Locate the cell with the specified text and output its [X, Y] center coordinate. 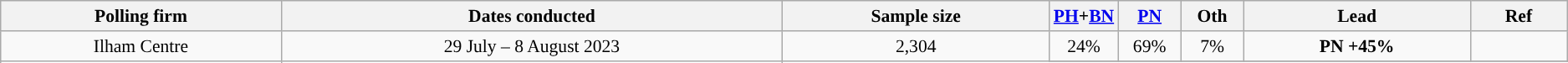
29 July – 8 August 2023 [532, 46]
2,304 [917, 46]
PH+BN [1084, 16]
Lead [1356, 16]
Polling firm [140, 16]
Dates conducted [532, 16]
PN +45% [1356, 46]
69% [1149, 46]
PN [1149, 16]
Sample size [917, 16]
Ilham Centre [140, 46]
24% [1084, 46]
Oth [1213, 16]
Ref [1519, 16]
7% [1213, 46]
